Scan for the cell matching the given text and deliver its [X, Y] coordinate at center. 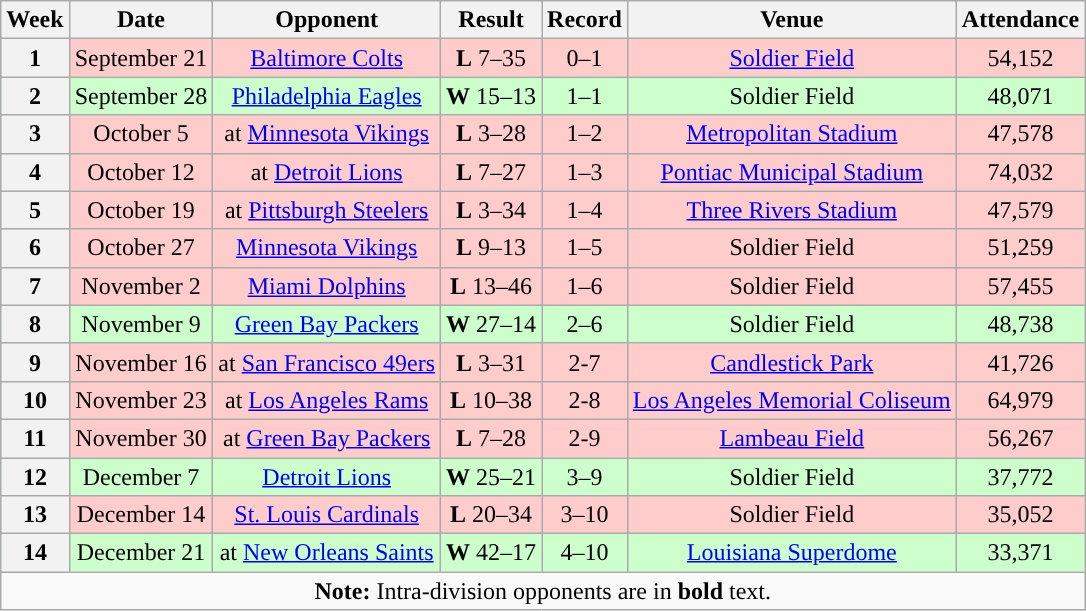
at Minnesota Vikings [327, 134]
L 9–13 [492, 248]
57,455 [1020, 286]
at New Orleans Saints [327, 553]
1–4 [585, 210]
Lambeau Field [792, 438]
September 28 [141, 96]
37,772 [1020, 477]
Note: Intra-division opponents are in bold text. [543, 591]
1–6 [585, 286]
1–5 [585, 248]
74,032 [1020, 172]
1–2 [585, 134]
Opponent [327, 20]
6 [35, 248]
L 10–38 [492, 400]
November 23 [141, 400]
October 27 [141, 248]
2–6 [585, 324]
3 [35, 134]
L 3–28 [492, 134]
Miami Dolphins [327, 286]
Week [35, 20]
51,259 [1020, 248]
Green Bay Packers [327, 324]
0–1 [585, 58]
13 [35, 515]
Date [141, 20]
35,052 [1020, 515]
W 25–21 [492, 477]
St. Louis Cardinals [327, 515]
L 7–27 [492, 172]
Attendance [1020, 20]
Baltimore Colts [327, 58]
14 [35, 553]
Three Rivers Stadium [792, 210]
4–10 [585, 553]
W 27–14 [492, 324]
Pontiac Municipal Stadium [792, 172]
5 [35, 210]
Detroit Lions [327, 477]
Candlestick Park [792, 362]
L 7–35 [492, 58]
October 19 [141, 210]
Louisiana Superdome [792, 553]
Record [585, 20]
L 7–28 [492, 438]
2-9 [585, 438]
56,267 [1020, 438]
W 42–17 [492, 553]
41,726 [1020, 362]
November 9 [141, 324]
L 20–34 [492, 515]
at Pittsburgh Steelers [327, 210]
September 21 [141, 58]
3–10 [585, 515]
October 12 [141, 172]
November 2 [141, 286]
9 [35, 362]
47,579 [1020, 210]
2-7 [585, 362]
October 5 [141, 134]
Minnesota Vikings [327, 248]
2-8 [585, 400]
W 15–13 [492, 96]
4 [35, 172]
12 [35, 477]
L 3–34 [492, 210]
Philadelphia Eagles [327, 96]
2 [35, 96]
54,152 [1020, 58]
47,578 [1020, 134]
at San Francisco 49ers [327, 362]
Los Angeles Memorial Coliseum [792, 400]
Metropolitan Stadium [792, 134]
December 21 [141, 553]
November 16 [141, 362]
November 30 [141, 438]
8 [35, 324]
48,738 [1020, 324]
64,979 [1020, 400]
December 14 [141, 515]
3–9 [585, 477]
L 13–46 [492, 286]
11 [35, 438]
at Los Angeles Rams [327, 400]
at Detroit Lions [327, 172]
at Green Bay Packers [327, 438]
1 [35, 58]
10 [35, 400]
7 [35, 286]
1–1 [585, 96]
Result [492, 20]
Venue [792, 20]
L 3–31 [492, 362]
48,071 [1020, 96]
33,371 [1020, 553]
1–3 [585, 172]
December 7 [141, 477]
